Output the (x, y) coordinate of the center of the cell containing the given text.  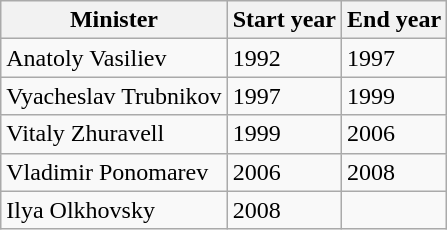
Vyacheslav Trubnikov (114, 96)
Vladimir Ponomarev (114, 172)
1992 (284, 58)
Start year (284, 20)
Minister (114, 20)
End year (394, 20)
Ilya Olkhovsky (114, 210)
Anatoly Vasiliev (114, 58)
Vitaly Zhuravell (114, 134)
